Scan for the cell matching the given text and deliver its (x, y) coordinate at center. 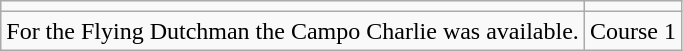
For the Flying Dutchman the Campo Charlie was available. (293, 31)
Course 1 (632, 31)
